Locate the cell with the specified text and output its [x, y] center coordinate. 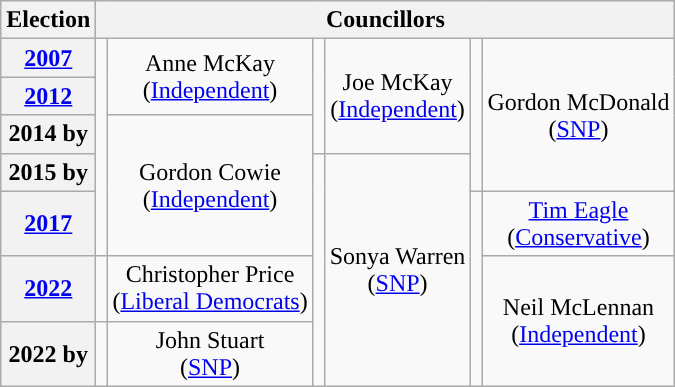
Joe McKay(Independent) [398, 96]
2022 [48, 288]
Gordon Cowie(Independent) [210, 186]
Christopher Price (Liberal Democrats) [210, 288]
2015 by [48, 172]
2017 [48, 224]
Anne McKay(Independent) [210, 77]
Sonya Warren(SNP) [398, 270]
2012 [48, 96]
2022 by [48, 354]
Gordon McDonald(SNP) [578, 115]
Tim Eagle(Conservative) [578, 224]
Election [48, 20]
John Stuart(SNP) [210, 354]
2007 [48, 58]
Neil McLennan(Independent) [578, 321]
Councillors [386, 20]
2014 by [48, 134]
